Return the [X, Y] coordinate for the center point of the cell that contains the specified text.  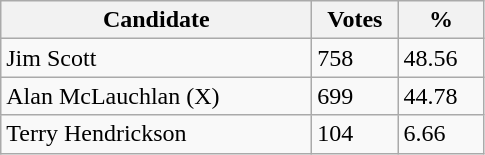
% [441, 20]
Terry Hendrickson [156, 134]
44.78 [441, 96]
104 [355, 134]
Candidate [156, 20]
758 [355, 58]
Jim Scott [156, 58]
48.56 [441, 58]
Votes [355, 20]
6.66 [441, 134]
Alan McLauchlan (X) [156, 96]
699 [355, 96]
